For the text-containing cell, return its midpoint in [x, y] coordinate format. 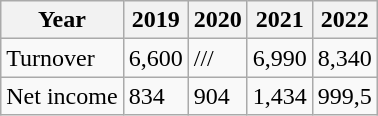
2022 [344, 20]
2021 [280, 20]
1,434 [280, 96]
Turnover [62, 58]
2019 [156, 20]
6,990 [280, 58]
8,340 [344, 58]
904 [218, 96]
834 [156, 96]
999,5 [344, 96]
Year [62, 20]
2020 [218, 20]
Net income [62, 96]
6,600 [156, 58]
/// [218, 58]
